Find where the given text appears and provide that cell's center as (x, y) coordinate. 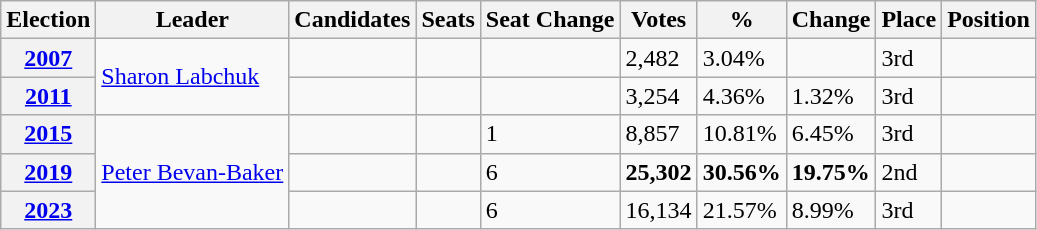
6.45% (831, 134)
8.99% (831, 210)
Leader (192, 20)
Sharon Labchuk (192, 77)
10.81% (742, 134)
30.56% (742, 172)
2007 (48, 58)
2nd (909, 172)
8,857 (658, 134)
Place (909, 20)
Votes (658, 20)
3.04% (742, 58)
1.32% (831, 96)
Position (989, 20)
2011 (48, 96)
Candidates (352, 20)
2023 (48, 210)
16,134 (658, 210)
2019 (48, 172)
Seats (448, 20)
1 (550, 134)
Seat Change (550, 20)
2,482 (658, 58)
Peter Bevan-Baker (192, 172)
Change (831, 20)
25,302 (658, 172)
2015 (48, 134)
Election (48, 20)
3,254 (658, 96)
% (742, 20)
21.57% (742, 210)
4.36% (742, 96)
19.75% (831, 172)
